Extract the [x, y] coordinate from the center of the cell holding the provided text.  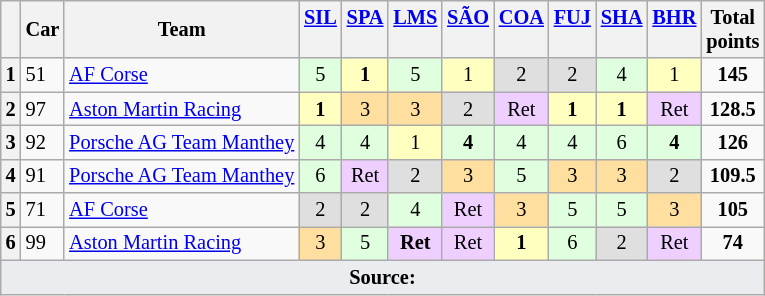
Totalpoints [732, 29]
97 [43, 109]
SHA [622, 29]
74 [732, 243]
71 [43, 210]
SIL [320, 29]
SPA [366, 29]
COA [522, 29]
91 [43, 176]
Team [182, 29]
145 [732, 75]
BHR [674, 29]
99 [43, 243]
FUJ [572, 29]
105 [732, 210]
Source: [382, 277]
109.5 [732, 176]
126 [732, 142]
128.5 [732, 109]
SÃO [468, 29]
LMS [415, 29]
Car [43, 29]
51 [43, 75]
92 [43, 142]
